Output the (X, Y) coordinate of the center of the cell containing the given text.  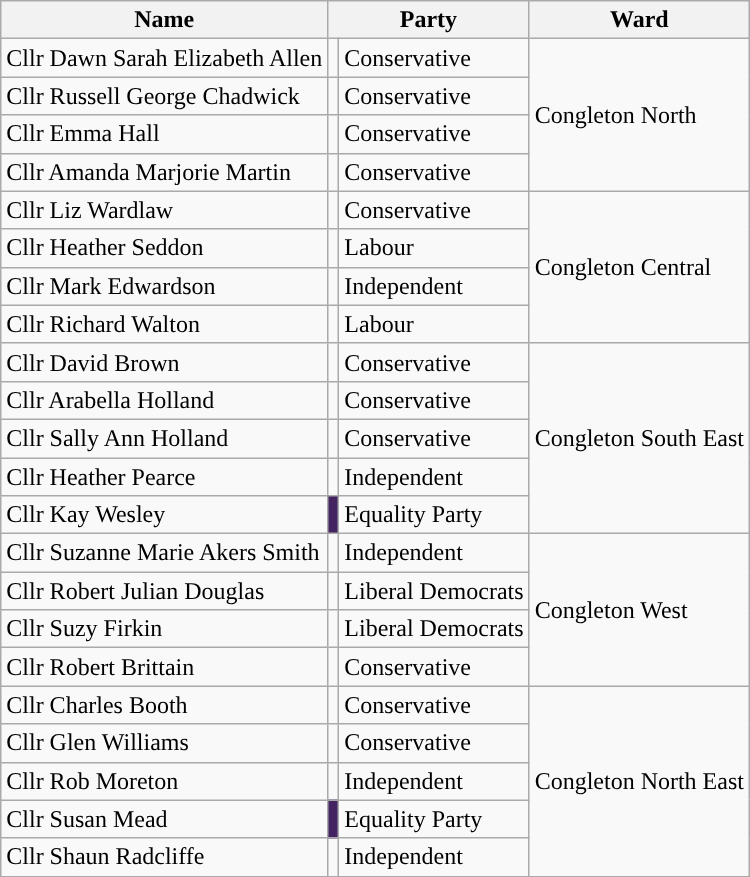
Cllr Russell George Chadwick (164, 96)
Cllr David Brown (164, 362)
Cllr Richard Walton (164, 324)
Congleton Central (639, 267)
Cllr Rob Moreton (164, 781)
Cllr Arabella Holland (164, 400)
Cllr Emma Hall (164, 134)
Ward (639, 20)
Cllr Sally Ann Holland (164, 438)
Cllr Suzanne Marie Akers Smith (164, 553)
Cllr Shaun Radcliffe (164, 857)
Cllr Mark Edwardson (164, 286)
Congleton North East (639, 781)
Cllr Amanda Marjorie Martin (164, 172)
Cllr Robert Brittain (164, 667)
Cllr Glen Williams (164, 743)
Cllr Susan Mead (164, 819)
Cllr Kay Wesley (164, 515)
Congleton West (639, 610)
Cllr Liz Wardlaw (164, 210)
Cllr Dawn Sarah Elizabeth Allen (164, 58)
Cllr Charles Booth (164, 705)
Party (428, 20)
Congleton North (639, 115)
Name (164, 20)
Cllr Heather Seddon (164, 248)
Cllr Robert Julian Douglas (164, 591)
Cllr Suzy Firkin (164, 629)
Congleton South East (639, 438)
Cllr Heather Pearce (164, 477)
